Output the [X, Y] coordinate of the center of the cell containing the given text.  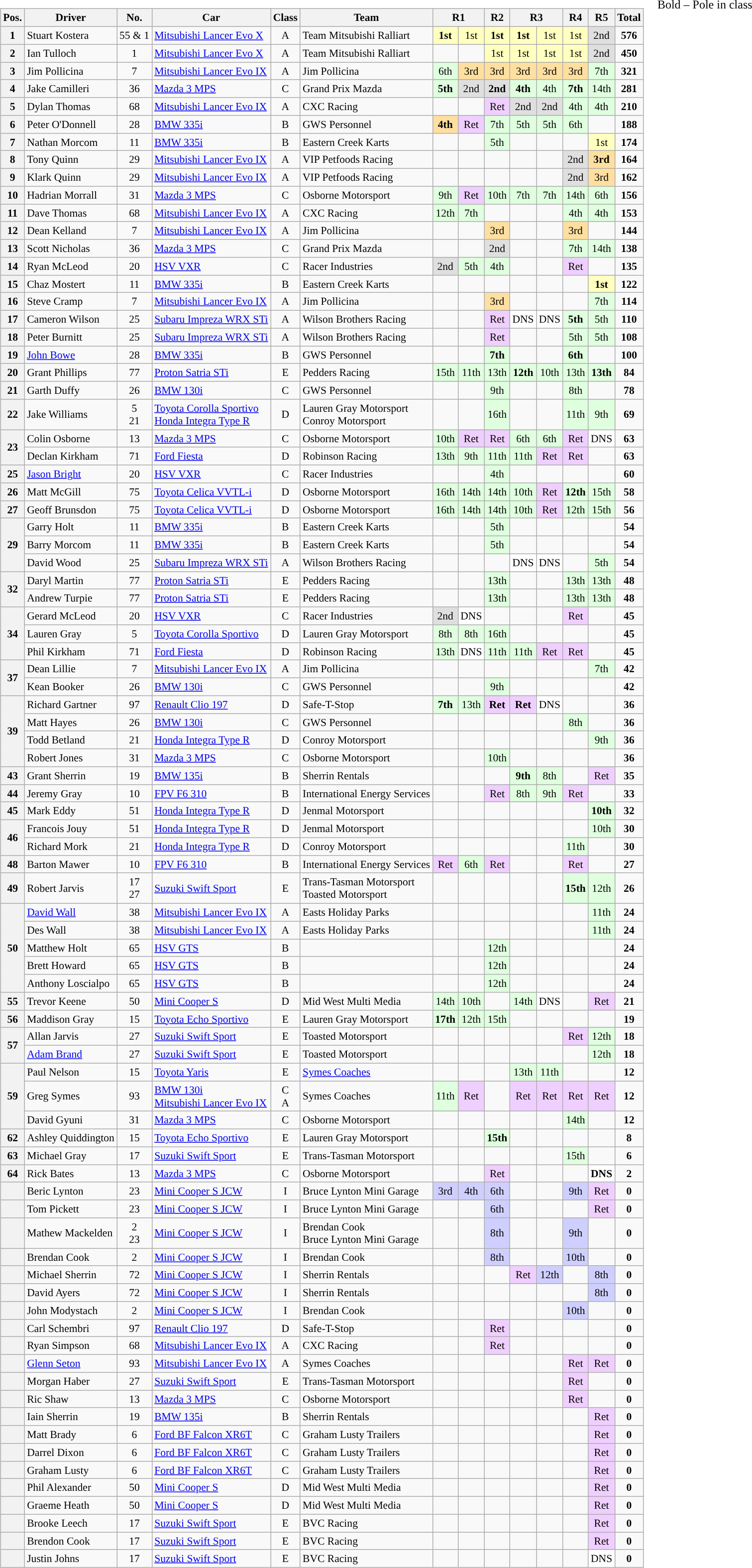
110 [629, 319]
62 [12, 1138]
Declan Kirkham [71, 456]
156 [629, 195]
Richard Mork [71, 846]
Dean Kelland [71, 231]
Class [286, 18]
John Modystach [71, 1311]
Mathew Mackelden [71, 1233]
R2 [497, 18]
281 [629, 89]
R5 [601, 18]
138 [629, 248]
Hadrian Morrall [71, 195]
John Bowe [71, 355]
Grant Phillips [71, 372]
Jake Camilleri [71, 89]
16 [12, 302]
43 [12, 776]
57 [12, 1046]
David Wood [71, 563]
Maddison Gray [71, 1019]
David Ayers [71, 1293]
Darrel Dixon [71, 1452]
22 [12, 414]
Andrew Turpie [71, 598]
Brett Howard [71, 965]
David Gyuni [71, 1120]
Graham Lusty [71, 1470]
Michael Sherrin [71, 1275]
BMW 130i Mitsubishi Lancer Evo IX [211, 1096]
321 [629, 71]
9 [12, 177]
84 [629, 372]
Richard Gartner [71, 705]
69 [629, 414]
35 [629, 776]
33 [629, 793]
49 [12, 888]
Anthony Loscialpo [71, 983]
188 [629, 124]
Garry Holt [71, 527]
Gerard McLeod [71, 616]
17 27 [134, 888]
R3 [537, 18]
153 [629, 213]
R4 [575, 18]
Brendon Cook [71, 1541]
44 [12, 793]
Beric Lynton [71, 1191]
135 [629, 266]
Ian Tulloch [71, 53]
174 [629, 142]
C A [286, 1096]
Daryl Martin [71, 581]
Barry Morcom [71, 545]
Colin Osborne [71, 439]
Scott Nicholas [71, 248]
Nathan Morcom [71, 142]
64 [12, 1174]
Toyota Corolla Sportivo [211, 634]
Jeremy Gray [71, 793]
Klark Quinn [71, 177]
114 [629, 302]
Peter Burnitt [71, 337]
60 [629, 474]
2 23 [134, 1233]
4 [12, 89]
Steve Cramp [71, 302]
Allan Jarvis [71, 1037]
450 [629, 53]
Tony Quinn [71, 160]
Car [211, 18]
Graeme Heath [71, 1505]
Robert Jones [71, 758]
37 [12, 678]
Jason Bright [71, 474]
Phil Kirkham [71, 651]
Garth Duffy [71, 390]
122 [629, 284]
Des Wall [71, 930]
210 [629, 107]
Trans-Tasman Motorsport Toasted Motorsport [366, 888]
Trevor Keene [71, 1001]
Team [366, 18]
Geoff Brunsdon [71, 509]
Cameron Wilson [71, 319]
3 [12, 71]
Robert Jarvis [71, 888]
Ryan McLeod [71, 266]
Matt Brady [71, 1435]
David Wall [71, 912]
Rick Bates [71, 1174]
Peter O'Donnell [71, 124]
Kean Booker [71, 687]
162 [629, 177]
Matthew Holt [71, 948]
39 [12, 731]
Brooke Leech [71, 1523]
34 [12, 633]
Ashley Quiddington [71, 1138]
59 [12, 1096]
576 [629, 35]
58 [629, 492]
Pos. [12, 18]
Carl Schembri [71, 1328]
Chaz Mostert [71, 284]
Ryan Simpson [71, 1346]
55 & 1 [134, 35]
Dean Lillie [71, 669]
Glenn Seton [71, 1363]
Francois Jouy [71, 829]
R1 [458, 18]
Lauren Gray [71, 634]
Toyota Yaris [211, 1072]
Stuart Kostera [71, 35]
Iain Sherrin [71, 1417]
Matt McGill [71, 492]
Ric Shaw [71, 1399]
Dave Thomas [71, 213]
Todd Betland [71, 740]
Barton Mawer [71, 864]
Matt Hayes [71, 723]
Driver [71, 18]
Tom Pickett [71, 1209]
Paul Nelson [71, 1072]
Michael Gray [71, 1156]
Lauren Gray Motorsport Conroy Motorsport [366, 414]
Phil Alexander [71, 1488]
Grant Sherrin [71, 776]
5 21 [134, 414]
Justin Johns [71, 1559]
100 [629, 355]
78 [629, 390]
Brendan Cook Bruce Lynton Mini Garage [366, 1233]
Toyota Corolla Sportivo Honda Integra Type R [211, 414]
Adam Brand [71, 1054]
108 [629, 337]
46 [12, 838]
17th [445, 1019]
Jake Williams [71, 414]
Total [629, 18]
No. [134, 18]
144 [629, 231]
Morgan Haber [71, 1381]
14 [12, 266]
Greg Symes [71, 1096]
Mark Eddy [71, 811]
Dylan Thomas [71, 107]
164 [629, 160]
55 [12, 1001]
